Output the (x, y) coordinate of the center of the cell containing the given text.  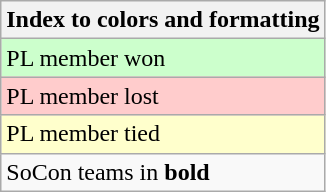
PL member lost (163, 96)
SoCon teams in bold (163, 172)
PL member won (163, 58)
PL member tied (163, 134)
Index to colors and formatting (163, 20)
